Output the (x, y) coordinate of the center of the cell containing the given text.  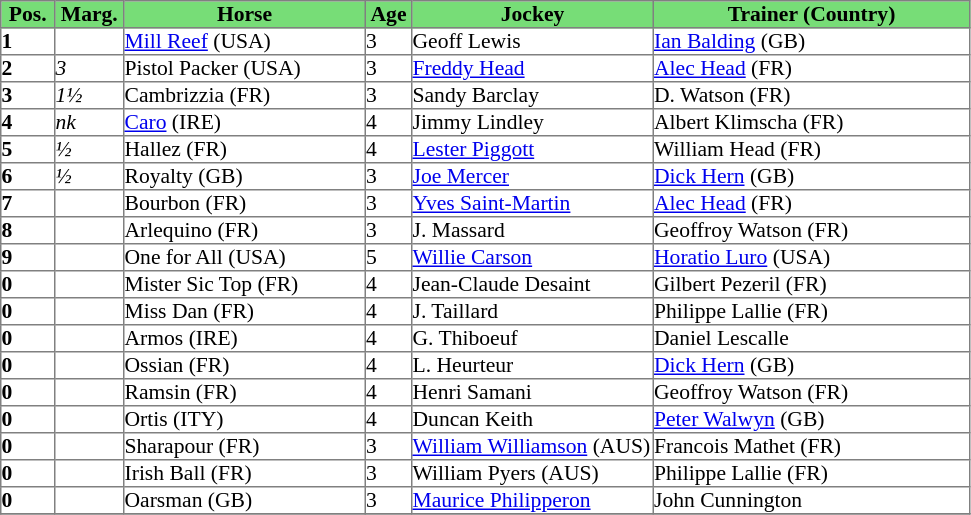
Ian Balding (GB) (811, 42)
Mister Sic Top (FR) (245, 284)
William Williamson (AUS) (533, 446)
Albert Klimscha (FR) (811, 122)
William Pyers (AUS) (533, 474)
1 (28, 42)
Yves Saint-Martin (533, 204)
Freddy Head (533, 68)
Jockey (533, 14)
J. Taillard (533, 312)
L. Heurteur (533, 366)
Caro (IRE) (245, 122)
Arlequino (FR) (245, 230)
Gilbert Pezeril (FR) (811, 284)
G. Thiboeuf (533, 338)
nk (90, 122)
Sandy Barclay (533, 96)
William Head (FR) (811, 150)
1½ (90, 96)
Bourbon (FR) (245, 204)
Mill Reef (USA) (245, 42)
8 (28, 230)
Oarsman (GB) (245, 500)
Joe Mercer (533, 176)
Francois Mathet (FR) (811, 446)
Lester Piggott (533, 150)
One for All (USA) (245, 258)
D. Watson (FR) (811, 96)
Cambrizzia (FR) (245, 96)
Maurice Philipperon (533, 500)
Marg. (90, 14)
Hallez (FR) (245, 150)
John Cunnington (811, 500)
Miss Dan (FR) (245, 312)
Horatio Luro (USA) (811, 258)
7 (28, 204)
Jimmy Lindley (533, 122)
Horse (245, 14)
J. Massard (533, 230)
9 (28, 258)
Jean-Claude Desaint (533, 284)
Ossian (FR) (245, 366)
Irish Ball (FR) (245, 474)
Pistol Packer (USA) (245, 68)
Sharapour (FR) (245, 446)
Duncan Keith (533, 420)
Peter Walwyn (GB) (811, 420)
2 (28, 68)
Royalty (GB) (245, 176)
Ortis (ITY) (245, 420)
Daniel Lescalle (811, 338)
Trainer (Country) (811, 14)
Willie Carson (533, 258)
Geoff Lewis (533, 42)
Age (388, 14)
6 (28, 176)
Armos (IRE) (245, 338)
Henri Samani (533, 392)
Ramsin (FR) (245, 392)
Pos. (28, 14)
